Return the [x, y] coordinate for the center point of the cell that contains the specified text.  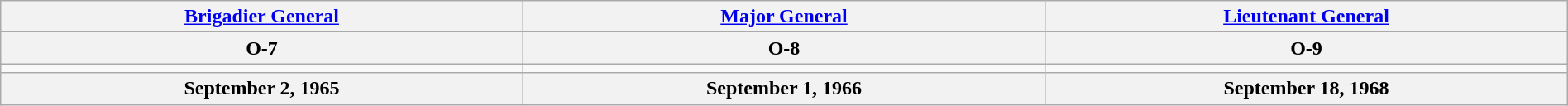
O-9 [1307, 48]
September 18, 1968 [1307, 89]
Lieutenant General [1307, 17]
Major General [784, 17]
O-7 [262, 48]
September 2, 1965 [262, 89]
Brigadier General [262, 17]
September 1, 1966 [784, 89]
O-8 [784, 48]
